Locate the cell with the specified text and output its (x, y) center coordinate. 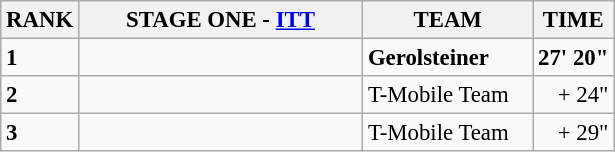
RANK (40, 20)
3 (40, 133)
+ 24" (574, 95)
27' 20" (574, 58)
TIME (574, 20)
TEAM (448, 20)
1 (40, 58)
2 (40, 95)
+ 29" (574, 133)
STAGE ONE - ITT (220, 20)
Gerolsteiner (448, 58)
